Locate the cell with the specified text and output its (X, Y) center coordinate. 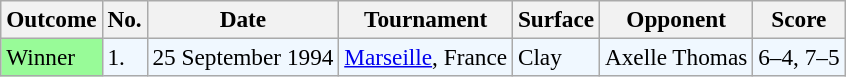
No. (124, 19)
25 September 1994 (243, 57)
Winner (52, 57)
Marseille, France (426, 57)
Opponent (676, 19)
Outcome (52, 19)
6–4, 7–5 (799, 57)
Date (243, 19)
Clay (556, 57)
Surface (556, 19)
Tournament (426, 19)
1. (124, 57)
Score (799, 19)
Axelle Thomas (676, 57)
